Scan for the cell matching the given text and deliver its [X, Y] coordinate at center. 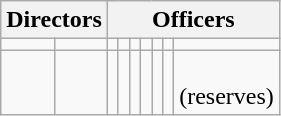
(reserves) [227, 82]
Directors [54, 20]
Officers [193, 20]
